Search for the cell housing the specified text and yield its (x, y) center coordinate. 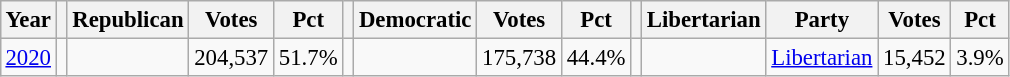
2020 (28, 57)
44.4% (596, 57)
Democratic (416, 20)
175,738 (520, 57)
Year (28, 20)
204,537 (232, 57)
15,452 (914, 57)
3.9% (980, 57)
51.7% (308, 57)
Party (822, 20)
Republican (128, 20)
